Provide the (X, Y) coordinate of the cell's center where the given text is located.  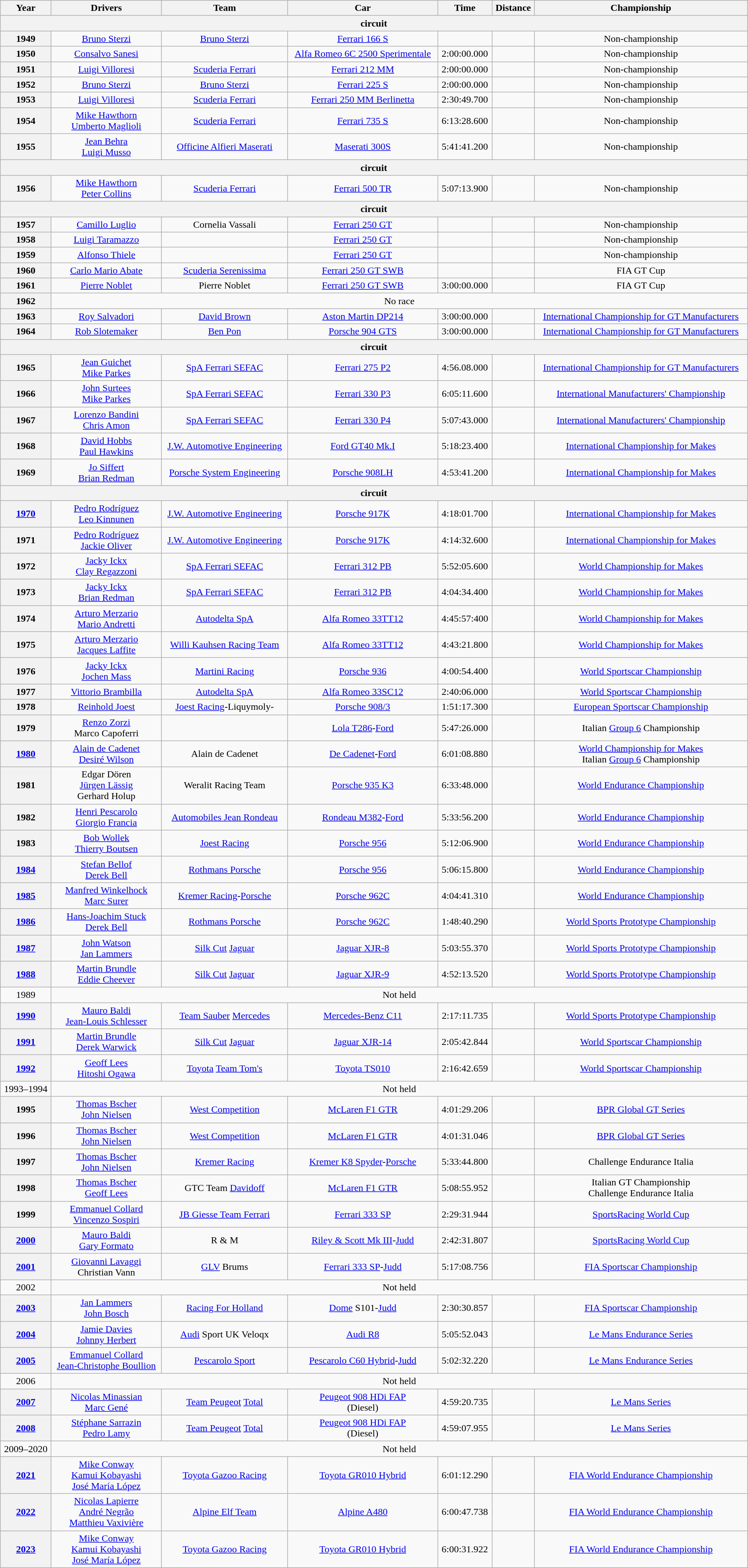
Cornelia Vassali (225, 224)
1977 (26, 692)
1964 (26, 332)
1973 (26, 592)
Giovanni Lavaggi Christian Vann (106, 1267)
Ferrari 275 P2 (363, 368)
1984 (26, 869)
Mike Hawthorn Umberto Maglioli (106, 121)
2008 (26, 1428)
Car (363, 8)
Jaguar XJR-9 (363, 975)
Porsche 908/3 (363, 707)
4:56.08.000 (465, 368)
European Sportscar Championship (641, 707)
Jean Guichet Mike Parkes (106, 368)
Geoff Lees Hitoshi Ogawa (106, 1068)
Alpine Elf Team (225, 1512)
1992 (26, 1068)
1990 (26, 1016)
Joest Racing-Liquymoly- (225, 707)
1972 (26, 567)
1952 (26, 84)
5:03:55.370 (465, 948)
Ferrari 225 S (363, 84)
4:59:20.735 (465, 1402)
Nicolas Lapierre André Negrão Matthieu Vaxivière (106, 1512)
Ferrari 735 S (363, 121)
Porsche 935 K3 (363, 785)
5:12:06.900 (465, 843)
Pedro Rodríguez Jackie Oliver (106, 540)
Bob Wollek Thierry Boutsen (106, 843)
2:30:30.857 (465, 1308)
2003 (26, 1308)
Time (465, 8)
1978 (26, 707)
4:53:41.200 (465, 472)
1956 (26, 188)
2005 (26, 1361)
2009–2020 (26, 1449)
2000 (26, 1240)
Emmanuel Collard Vincenzo Sospiri (106, 1214)
Arturo Merzario Mario Andretti (106, 619)
Alain de Cadenet (225, 754)
Maserati 300S (363, 146)
Weralit Racing Team (225, 785)
Championship (641, 8)
Scuderia Serenissima (225, 270)
2001 (26, 1267)
Pescarolo C60 Hybrid-Judd (363, 1361)
1980 (26, 754)
Distance (513, 8)
Martini Racing (225, 671)
Ferrari 166 S (363, 39)
John Surtees Mike Parkes (106, 394)
R & M (225, 1240)
Jo Siffert Brian Redman (106, 472)
1954 (26, 121)
6:01:08.880 (465, 754)
6:01:12.290 (465, 1475)
Willi Kauhsen Racing Team (225, 645)
6:00:47.738 (465, 1512)
5:05:52.043 (465, 1334)
2004 (26, 1334)
1:51:17.300 (465, 707)
Nicolas Minassian Marc Gené (106, 1402)
GLV Brums (225, 1267)
Alfa Romeo 6C 2500 Sperimentale (363, 54)
1967 (26, 420)
GTC Team Davidoff (225, 1188)
Stefan Bellof Derek Bell (106, 869)
Jamie Davies Johnny Herbert (106, 1334)
1983 (26, 843)
Lola T286-Ford (363, 727)
Audi Sport UK Veloqx (225, 1334)
Mauro Baldi Gary Formato (106, 1240)
Thomas Bscher Geoff Lees (106, 1188)
Henri Pescarolo Giorgio Francia (106, 817)
Ferrari 330 P3 (363, 394)
Emmanuel Collard Jean-Christophe Boullion (106, 1361)
1963 (26, 316)
Roy Salvadori (106, 316)
Mike Hawthorn Peter Collins (106, 188)
Jean Behra Luigi Musso (106, 146)
Jacky Ickx Jochen Mass (106, 671)
Pedro Rodríguez Leo Kinnunen (106, 513)
Hans-Joachim Stuck Derek Bell (106, 921)
5:33:56.200 (465, 817)
Racing For Holland (225, 1308)
4:18:01.700 (465, 513)
Kremer K8 Spyder-Porsche (363, 1162)
1993–1994 (26, 1089)
Alfonso Thiele (106, 255)
1976 (26, 671)
1979 (26, 727)
5:07:43.000 (465, 420)
1996 (26, 1135)
David Hobbs Paul Hawkins (106, 446)
JB Giesse Team Ferrari (225, 1214)
1959 (26, 255)
1985 (26, 896)
5:17:08.756 (465, 1267)
Rob Slotemaker (106, 332)
5:18:23.400 (465, 446)
Toyota Team Tom's (225, 1068)
1955 (26, 146)
1989 (26, 995)
Dome S101-Judd (363, 1308)
1969 (26, 472)
5:41:41.200 (465, 146)
Jaguar XJR-14 (363, 1042)
Riley & Scott Mk III-Judd (363, 1240)
1951 (26, 69)
5:07:13.900 (465, 188)
Toyota TS010 (363, 1068)
David Brown (225, 316)
2007 (26, 1402)
Aston Martin DP214 (363, 316)
Reinhold Joest (106, 707)
6:00:31.922 (465, 1549)
Ferrari 330 P4 (363, 420)
1:48:40.290 (465, 921)
6:13:28.600 (465, 121)
Lorenzo Bandini Chris Amon (106, 420)
1961 (26, 286)
1962 (26, 301)
Mercedes-Benz C11 (363, 1016)
2:40:06.000 (465, 692)
1970 (26, 513)
Ferrari 333 SP-Judd (363, 1267)
Camillo Luglio (106, 224)
1949 (26, 39)
2023 (26, 1549)
Porsche 908LH (363, 472)
Jaguar XJR-8 (363, 948)
Italian Group 6 Championship (641, 727)
Ferrari 500 TR (363, 188)
1966 (26, 394)
Alpine A480 (363, 1512)
Jacky Ickx Brian Redman (106, 592)
1987 (26, 948)
4:59:07.955 (465, 1428)
1974 (26, 619)
5:06:15.800 (465, 869)
Vittorio Brambilla (106, 692)
1953 (26, 100)
1960 (26, 270)
Team (225, 8)
Kremer Racing (225, 1162)
4:04:34.400 (465, 592)
2002 (26, 1287)
1982 (26, 817)
5:33:44.800 (465, 1162)
4:14:32.600 (465, 540)
1981 (26, 785)
1998 (26, 1188)
De Cadenet-Ford (363, 754)
Automobiles Jean Rondeau (225, 817)
Ben Pon (225, 332)
Luigi Taramazzo (106, 240)
1975 (26, 645)
4:01:31.046 (465, 1135)
Ferrari 250 MM Berlinetta (363, 100)
1997 (26, 1162)
Alain de Cadenet Desiré Wilson (106, 754)
Joest Racing (225, 843)
Porsche 904 GTS (363, 332)
Consalvo Sanesi (106, 54)
Renzo Zorzi Marco Capoferri (106, 727)
1971 (26, 540)
Mauro Baldi Jean-Louis Schlesser (106, 1016)
1986 (26, 921)
Challenge Endurance Italia (641, 1162)
1950 (26, 54)
1957 (26, 224)
2:30:49.700 (465, 100)
Pescarolo Sport (225, 1361)
Rondeau M382-Ford (363, 817)
5:52:05.600 (465, 567)
2021 (26, 1475)
John Watson Jan Lammers (106, 948)
Carlo Mario Abate (106, 270)
Alfa Romeo 33SC12 (363, 692)
Porsche System Engineering (225, 472)
5:08:55.952 (465, 1188)
2:42:31.807 (465, 1240)
1999 (26, 1214)
4:43:21.800 (465, 645)
Arturo Merzario Jacques Laffite (106, 645)
2:29:31.944 (465, 1214)
Team Sauber Mercedes (225, 1016)
4:00:54.400 (465, 671)
Martin Brundle Derek Warwick (106, 1042)
6:05:11.600 (465, 394)
Stéphane Sarrazin Pedro Lamy (106, 1428)
Audi R8 (363, 1334)
5:47:26.000 (465, 727)
5:02:32.220 (465, 1361)
2:17:11.735 (465, 1016)
World Championship for MakesItalian Group 6 Championship (641, 754)
2022 (26, 1512)
Year (26, 8)
Manfred Winkelhock Marc Surer (106, 896)
Porsche 936 (363, 671)
Martin Brundle Eddie Cheever (106, 975)
4:52:13.520 (465, 975)
4:45:57:400 (465, 619)
2:05:42.844 (465, 1042)
1958 (26, 240)
Ferrari 212 MM (363, 69)
1968 (26, 446)
Italian GT ChampionshipChallenge Endurance Italia (641, 1188)
4:01:29.206 (465, 1110)
Edgar Dören Jürgen Lässig Gerhard Holup (106, 785)
Jan Lammers John Bosch (106, 1308)
Officine Alfieri Maserati (225, 146)
No race (399, 301)
4:04:41.310 (465, 896)
1965 (26, 368)
6:33:48.000 (465, 785)
2:16:42.659 (465, 1068)
1991 (26, 1042)
Ford GT40 Mk.I (363, 446)
1988 (26, 975)
Jacky Ickx Clay Regazzoni (106, 567)
Drivers (106, 8)
2006 (26, 1381)
Ferrari 333 SP (363, 1214)
1995 (26, 1110)
Kremer Racing-Porsche (225, 896)
